From the cell containing the given text, extract its center point as [x, y] coordinate. 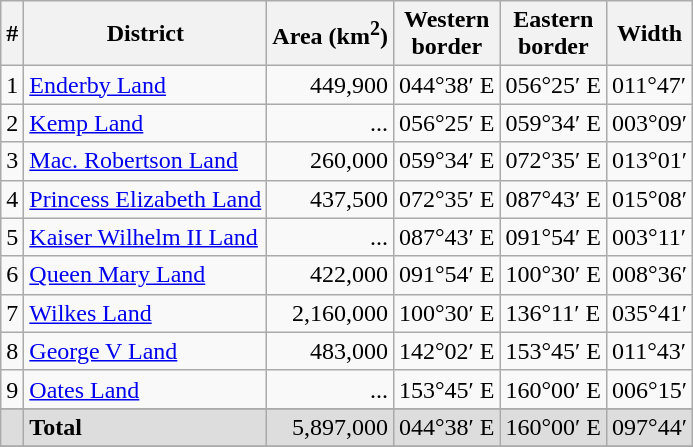
2 [12, 123]
Kaiser Wilhelm II Land [146, 237]
Westernborder [446, 34]
Total [146, 427]
003°09′ [650, 123]
142°02′ E [446, 351]
097°44′ [650, 427]
Princess Elizabeth Land [146, 199]
George V Land [146, 351]
8 [12, 351]
# [12, 34]
9 [12, 389]
3 [12, 161]
Mac. Robertson Land [146, 161]
013°01′ [650, 161]
4 [12, 199]
260,000 [330, 161]
035°41′ [650, 313]
003°11′ [650, 237]
Area (km2) [330, 34]
Kemp Land [146, 123]
136°11′ E [554, 313]
Easternborder [554, 34]
011°43′ [650, 351]
015°08′ [650, 199]
6 [12, 275]
437,500 [330, 199]
008°36′ [650, 275]
422,000 [330, 275]
7 [12, 313]
Width [650, 34]
5 [12, 237]
1 [12, 85]
011°47′ [650, 85]
2,160,000 [330, 313]
Enderby Land [146, 85]
Wilkes Land [146, 313]
449,900 [330, 85]
006°15′ [650, 389]
5,897,000 [330, 427]
Queen Mary Land [146, 275]
483,000 [330, 351]
Oates Land [146, 389]
District [146, 34]
